Pinpoint the cell where the given text exists, returning its [X, Y] midpoint coordinate. 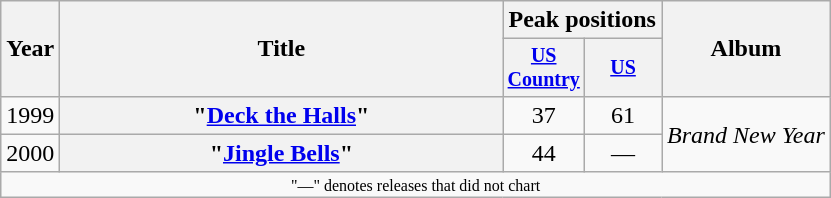
Album [746, 49]
2000 [30, 153]
"—" denotes releases that did not chart [416, 184]
"Jingle Bells" [282, 153]
US [624, 68]
— [624, 153]
"Deck the Halls" [282, 115]
37 [544, 115]
US Country [544, 68]
61 [624, 115]
Year [30, 49]
1999 [30, 115]
44 [544, 153]
Peak positions [582, 20]
Brand New Year [746, 134]
Title [282, 49]
